Search for the cell housing the specified text and yield its [X, Y] center coordinate. 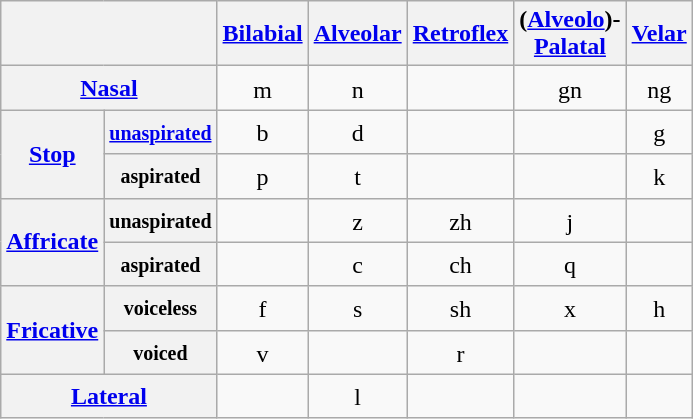
gn [570, 88]
t [358, 176]
ng [659, 88]
Velar [659, 34]
z [358, 220]
Fricative [52, 330]
voiceless [160, 308]
Bilabial [262, 34]
f [262, 308]
p [262, 176]
s [358, 308]
h [659, 308]
d [358, 132]
Nasal [109, 88]
x [570, 308]
k [659, 176]
r [460, 352]
sh [460, 308]
l [358, 396]
Lateral [109, 396]
b [262, 132]
n [358, 88]
m [262, 88]
g [659, 132]
zh [460, 220]
j [570, 220]
Affricate [52, 242]
voiced [160, 352]
Alveolar [358, 34]
v [262, 352]
Retroflex [460, 34]
ch [460, 264]
Stop [52, 154]
(Alveolo)-Palatal [570, 34]
q [570, 264]
c [358, 264]
